Capture the cell that displays the provided text and extract its (X, Y) central coordinate. 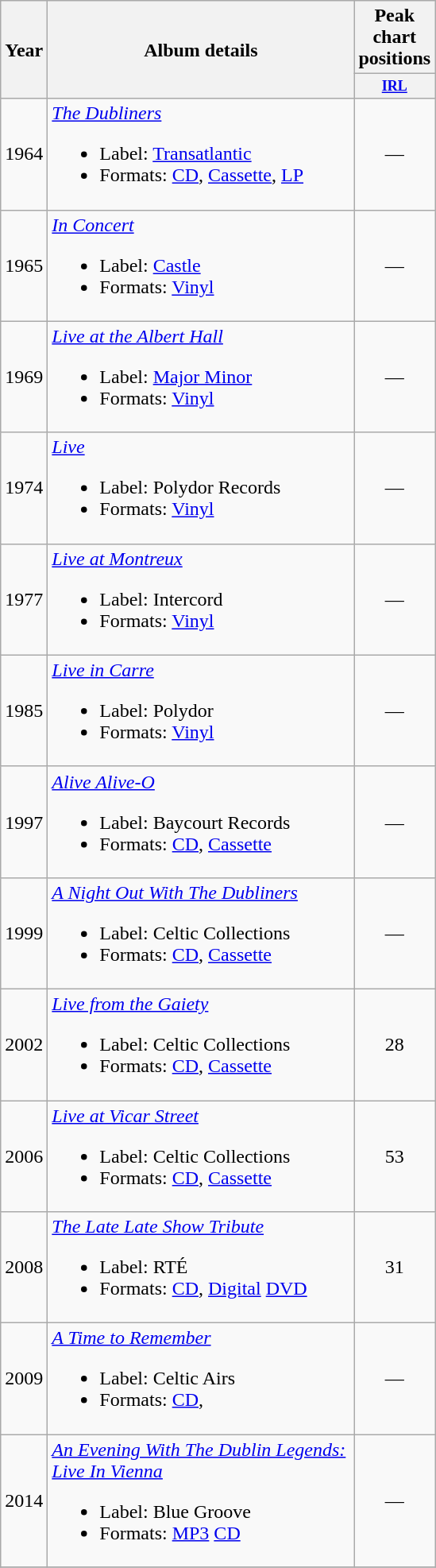
Peak chart positions (395, 37)
A Time to RememberLabel: Celtic AirsFormats: CD, (201, 1379)
2009 (24, 1379)
A Night Out With The DublinersLabel: Celtic CollectionsFormats: CD, Cassette (201, 933)
Live in CarreLabel: PolydorFormats: Vinyl (201, 710)
1969 (24, 377)
Live at the Albert HallLabel: Major MinorFormats: Vinyl (201, 377)
Alive Alive-OLabel: Baycourt RecordsFormats: CD, Cassette (201, 822)
Live at MontreuxLabel: IntercordFormats: Vinyl (201, 599)
1985 (24, 710)
1999 (24, 933)
1965 (24, 265)
1974 (24, 488)
LiveLabel: Polydor RecordsFormats: Vinyl (201, 488)
1977 (24, 599)
2008 (24, 1268)
2006 (24, 1156)
The DublinersLabel: TransatlanticFormats: CD, Cassette, LP (201, 154)
Year (24, 49)
28 (395, 1044)
1997 (24, 822)
2002 (24, 1044)
1964 (24, 154)
In ConcertLabel: CastleFormats: Vinyl (201, 265)
53 (395, 1156)
Live from the GaietyLabel: Celtic CollectionsFormats: CD, Cassette (201, 1044)
2014 (24, 1500)
31 (395, 1268)
Live at Vicar StreetLabel: Celtic CollectionsFormats: CD, Cassette (201, 1156)
Album details (201, 49)
IRL (395, 86)
An Evening With The Dublin Legends: Live In ViennaLabel: Blue GrooveFormats: MP3 CD (201, 1500)
The Late Late Show TributeLabel: RTÉFormats: CD, Digital DVD (201, 1268)
